Determine the [X, Y] coordinate at the center of the cell enclosing the given text.  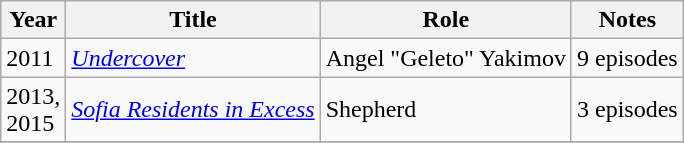
Shepherd [446, 110]
3 episodes [627, 110]
Undercover [193, 58]
Sofia Residents in Excess [193, 110]
2011 [34, 58]
9 episodes [627, 58]
Angel "Geleto" Yakimov [446, 58]
Role [446, 20]
Title [193, 20]
Year [34, 20]
2013,2015 [34, 110]
Notes [627, 20]
